Return (x, y) of the center of cell containing provided text 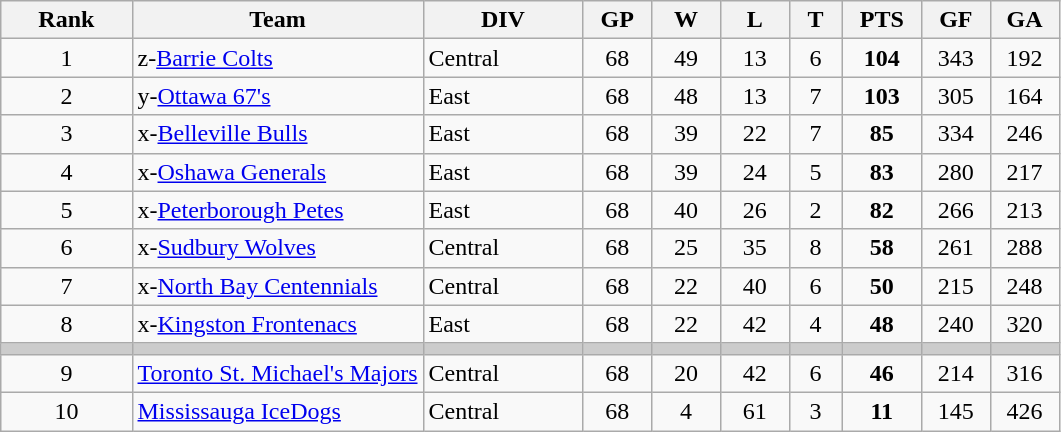
104 (882, 58)
58 (882, 248)
10 (66, 411)
215 (956, 286)
DIV (503, 20)
24 (754, 172)
T (816, 20)
164 (1024, 96)
316 (1024, 373)
x-Peterborough Petes (278, 210)
20 (686, 373)
240 (956, 324)
49 (686, 58)
Team (278, 20)
W (686, 20)
GP (618, 20)
213 (1024, 210)
26 (754, 210)
50 (882, 286)
GA (1024, 20)
320 (1024, 324)
248 (1024, 286)
L (754, 20)
x-North Bay Centennials (278, 286)
y-Ottawa 67's (278, 96)
Mississauga IceDogs (278, 411)
145 (956, 411)
217 (1024, 172)
261 (956, 248)
x-Belleville Bulls (278, 134)
192 (1024, 58)
11 (882, 411)
9 (66, 373)
35 (754, 248)
z-Barrie Colts (278, 58)
334 (956, 134)
x-Oshawa Generals (278, 172)
103 (882, 96)
280 (956, 172)
343 (956, 58)
Toronto St. Michael's Majors (278, 373)
246 (1024, 134)
61 (754, 411)
214 (956, 373)
305 (956, 96)
Rank (66, 20)
GF (956, 20)
x-Kingston Frontenacs (278, 324)
1 (66, 58)
PTS (882, 20)
288 (1024, 248)
83 (882, 172)
82 (882, 210)
266 (956, 210)
426 (1024, 411)
25 (686, 248)
46 (882, 373)
x-Sudbury Wolves (278, 248)
85 (882, 134)
